Detect which cell encompasses the target text, then output its (x, y) center coordinate. 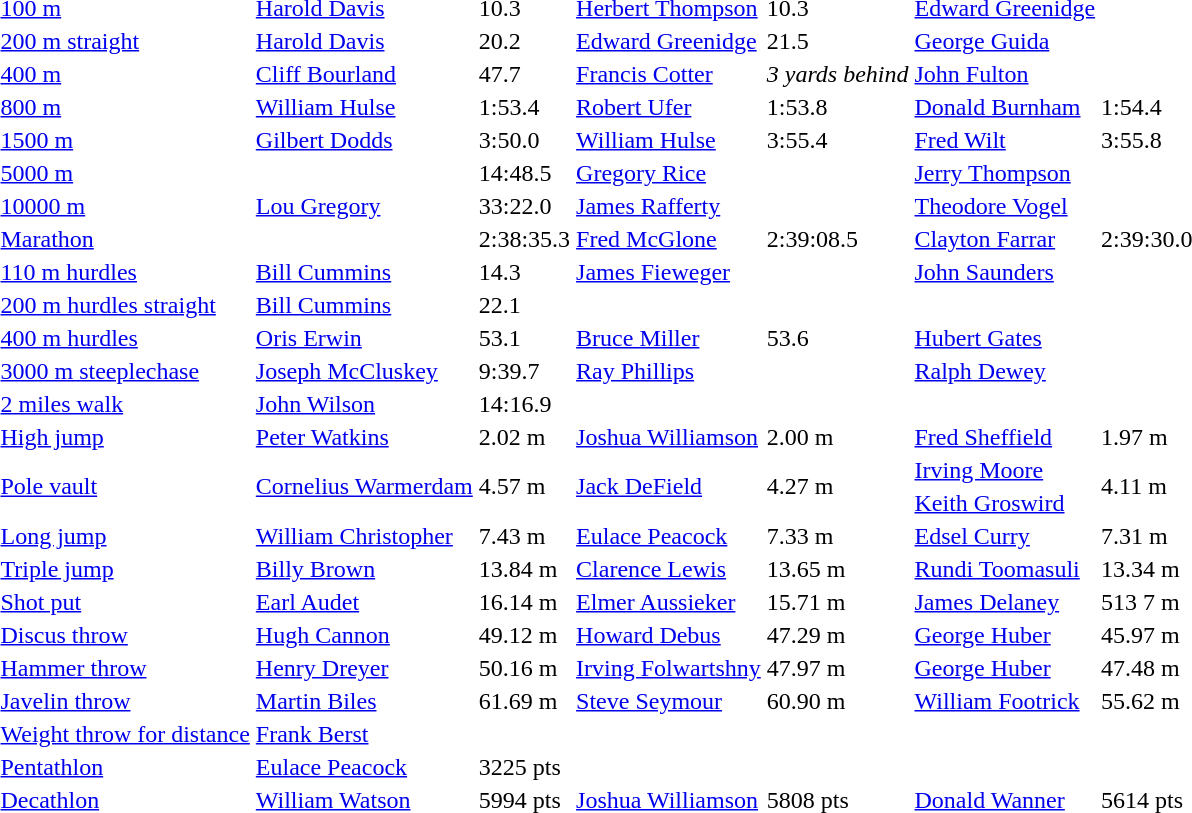
James Delaney (1005, 602)
1:53.4 (524, 107)
Joshua Williamson (669, 437)
33:22.0 (524, 206)
James Fieweger (669, 272)
53.6 (838, 338)
47.7 (524, 74)
Irving Moore (1005, 470)
James Rafferty (669, 206)
4.27 m (838, 486)
Keith Groswird (1005, 503)
George Guida (1005, 41)
Martin Biles (364, 701)
Rundi Toomasuli (1005, 569)
15.71 m (838, 602)
22.1 (524, 305)
3225 pts (524, 767)
Edsel Curry (1005, 536)
Donald Burnham (1005, 107)
14:16.9 (524, 404)
Henry Dreyer (364, 668)
16.14 m (524, 602)
49.12 m (524, 635)
Fred Sheffield (1005, 437)
Hubert Gates (1005, 338)
Gilbert Dodds (364, 140)
Frank Berst (364, 734)
Howard Debus (669, 635)
Elmer Aussieker (669, 602)
John Wilson (364, 404)
Jack DeField (669, 486)
Clarence Lewis (669, 569)
47.29 m (838, 635)
4.57 m (524, 486)
William Christopher (364, 536)
Jerry Thompson (1005, 173)
20.2 (524, 41)
Peter Watkins (364, 437)
Gregory Rice (669, 173)
21.5 (838, 41)
7.33 m (838, 536)
Steve Seymour (669, 701)
Cornelius Warmerdam (364, 486)
14:48.5 (524, 173)
7.43 m (524, 536)
Joseph McCluskey (364, 371)
14.3 (524, 272)
Clayton Farrar (1005, 239)
Earl Audet (364, 602)
9:39.7 (524, 371)
2:38:35.3 (524, 239)
John Saunders (1005, 272)
John Fulton (1005, 74)
2:39:08.5 (838, 239)
Cliff Bourland (364, 74)
Bruce Miller (669, 338)
Ralph Dewey (1005, 371)
3 yards behind (838, 74)
Harold Davis (364, 41)
Francis Cotter (669, 74)
Lou Gregory (364, 206)
13.84 m (524, 569)
Fred McGlone (669, 239)
2.02 m (524, 437)
1:53.8 (838, 107)
Fred Wilt (1005, 140)
Oris Erwin (364, 338)
50.16 m (524, 668)
60.90 m (838, 701)
2.00 m (838, 437)
3:50.0 (524, 140)
Edward Greenidge (669, 41)
47.97 m (838, 668)
Robert Ufer (669, 107)
3:55.4 (838, 140)
William Footrick (1005, 701)
53.1 (524, 338)
Irving Folwartshny (669, 668)
Billy Brown (364, 569)
61.69 m (524, 701)
13.65 m (838, 569)
Hugh Cannon (364, 635)
Ray Phillips (669, 371)
Theodore Vogel (1005, 206)
